Return [x, y] of the center of cell containing provided text 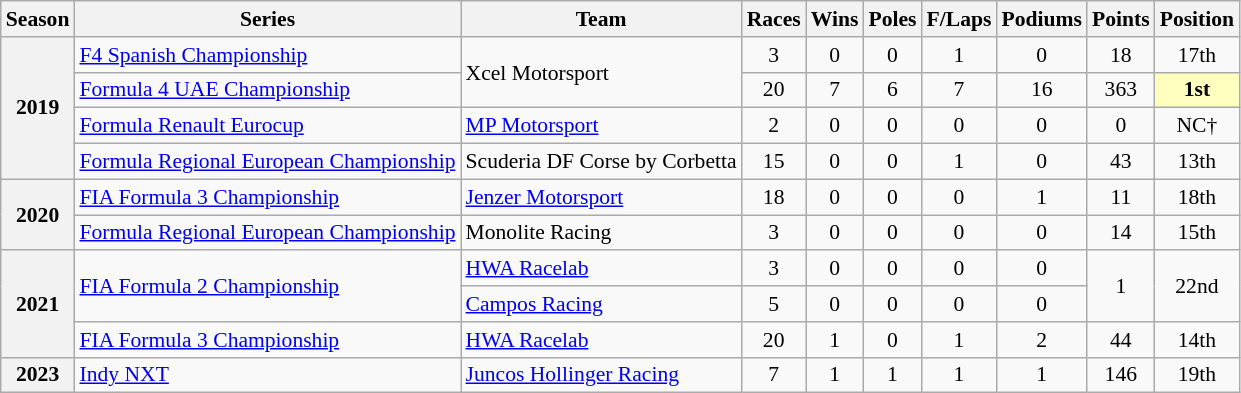
Poles [892, 19]
Campos Racing [600, 304]
13th [1197, 162]
18th [1197, 197]
15 [774, 162]
17th [1197, 55]
16 [1042, 90]
44 [1121, 340]
Formula Renault Eurocup [267, 126]
43 [1121, 162]
Scuderia DF Corse by Corbetta [600, 162]
Podiums [1042, 19]
Juncos Hollinger Racing [600, 375]
Monolite Racing [600, 233]
F/Laps [960, 19]
FIA Formula 2 Championship [267, 286]
Indy NXT [267, 375]
Formula 4 UAE Championship [267, 90]
Position [1197, 19]
19th [1197, 375]
5 [774, 304]
2023 [38, 375]
NC† [1197, 126]
22nd [1197, 286]
363 [1121, 90]
11 [1121, 197]
Series [267, 19]
Xcel Motorsport [600, 72]
F4 Spanish Championship [267, 55]
Team [600, 19]
Wins [835, 19]
14th [1197, 340]
Jenzer Motorsport [600, 197]
MP Motorsport [600, 126]
14 [1121, 233]
146 [1121, 375]
Points [1121, 19]
2020 [38, 214]
1st [1197, 90]
2021 [38, 304]
2019 [38, 108]
15th [1197, 233]
6 [892, 90]
Races [774, 19]
Season [38, 19]
